Detect which cell encompasses the target text, then output its (X, Y) center coordinate. 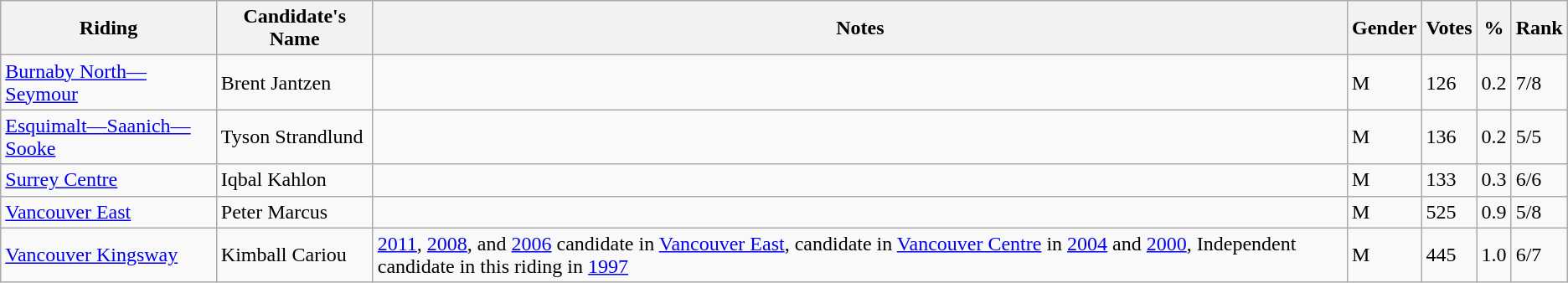
Votes (1449, 28)
5/8 (1540, 212)
6/7 (1540, 255)
Gender (1384, 28)
445 (1449, 255)
1.0 (1494, 255)
Esquimalt—Saanich—Sooke (109, 137)
2011, 2008, and 2006 candidate in Vancouver East, candidate in Vancouver Centre in 2004 and 2000, Independent candidate in this riding in 1997 (859, 255)
Riding (109, 28)
Candidate's Name (295, 28)
Burnaby North—Seymour (109, 82)
Rank (1540, 28)
Vancouver Kingsway (109, 255)
Tyson Strandlund (295, 137)
5/5 (1540, 137)
525 (1449, 212)
7/8 (1540, 82)
% (1494, 28)
0.3 (1494, 180)
Kimball Cariou (295, 255)
6/6 (1540, 180)
Brent Jantzen (295, 82)
Iqbal Kahlon (295, 180)
126 (1449, 82)
Surrey Centre (109, 180)
Notes (859, 28)
133 (1449, 180)
136 (1449, 137)
Vancouver East (109, 212)
Peter Marcus (295, 212)
0.9 (1494, 212)
